Detect which cell encompasses the target text, then output its (X, Y) center coordinate. 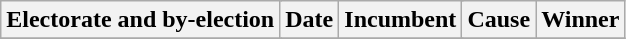
Cause (499, 20)
Date (310, 20)
Winner (580, 20)
Electorate and by-election (140, 20)
Incumbent (400, 20)
